Pinpoint the cell where the given text exists, returning its (X, Y) midpoint coordinate. 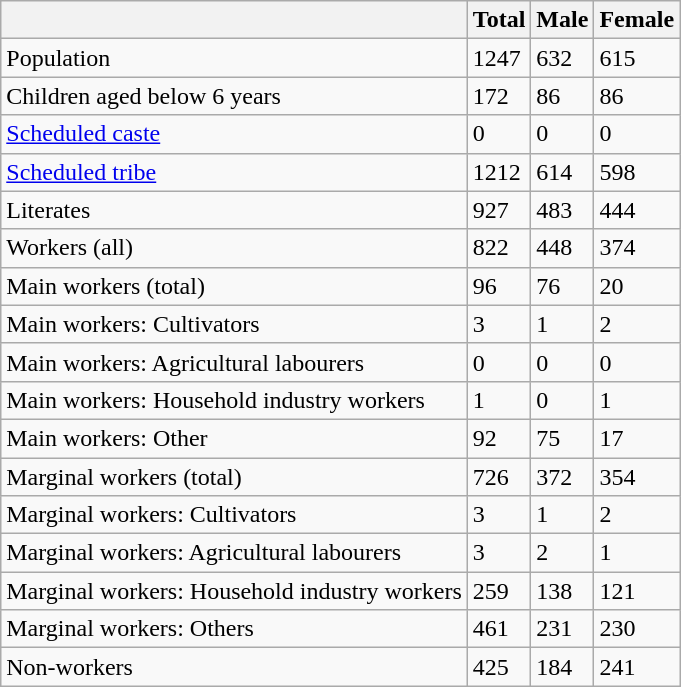
1212 (499, 172)
1247 (499, 58)
Non-workers (234, 667)
Total (499, 20)
230 (637, 629)
Main workers (total) (234, 286)
Main workers: Cultivators (234, 324)
Workers (all) (234, 248)
96 (499, 286)
614 (562, 172)
259 (499, 591)
927 (499, 210)
Scheduled caste (234, 134)
726 (499, 477)
425 (499, 667)
483 (562, 210)
92 (499, 438)
354 (637, 477)
632 (562, 58)
Female (637, 20)
231 (562, 629)
138 (562, 591)
Population (234, 58)
121 (637, 591)
Marginal workers: Cultivators (234, 515)
Marginal workers: Agricultural labourers (234, 553)
Main workers: Household industry workers (234, 400)
Children aged below 6 years (234, 96)
20 (637, 286)
374 (637, 248)
461 (499, 629)
Main workers: Other (234, 438)
448 (562, 248)
Marginal workers: Household industry workers (234, 591)
372 (562, 477)
Literates (234, 210)
Scheduled tribe (234, 172)
184 (562, 667)
Main workers: Agricultural labourers (234, 362)
241 (637, 667)
172 (499, 96)
Marginal workers: Others (234, 629)
444 (637, 210)
17 (637, 438)
822 (499, 248)
Marginal workers (total) (234, 477)
598 (637, 172)
Male (562, 20)
76 (562, 286)
75 (562, 438)
615 (637, 58)
